Extract the [X, Y] coordinate from the center of the cell holding the provided text.  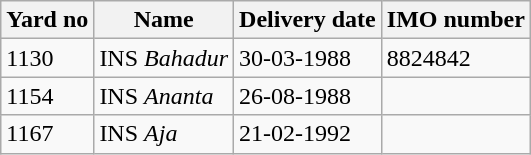
1130 [48, 58]
1167 [48, 134]
21-02-1992 [308, 134]
INS Ananta [164, 96]
INS Aja [164, 134]
Yard no [48, 20]
IMO number [456, 20]
Name [164, 20]
Delivery date [308, 20]
1154 [48, 96]
INS Bahadur [164, 58]
26-08-1988 [308, 96]
8824842 [456, 58]
30-03-1988 [308, 58]
